Capture the cell that displays the provided text and extract its [x, y] central coordinate. 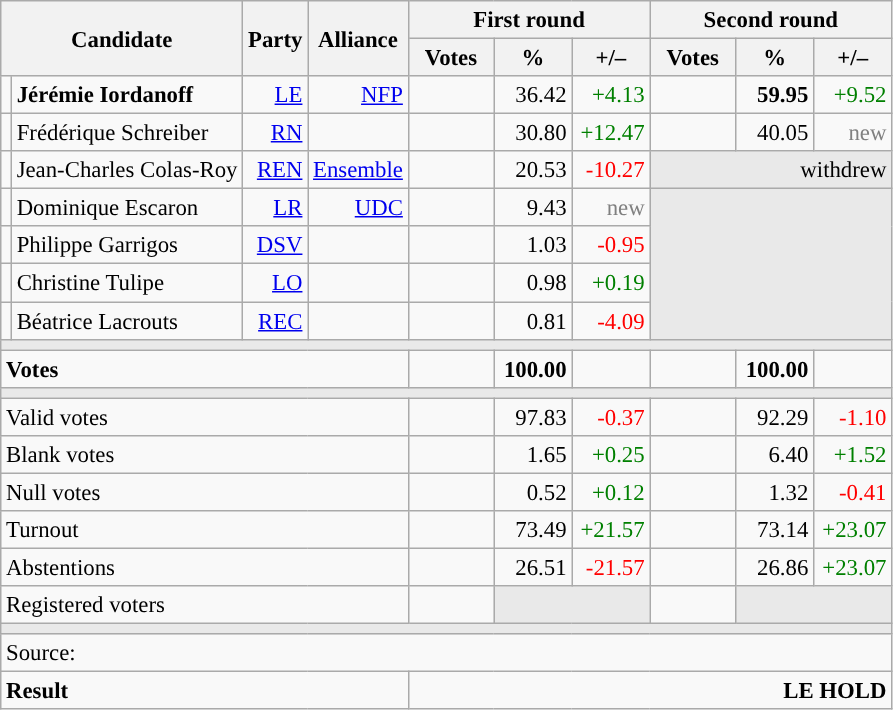
Philippe Garrigos [126, 245]
36.42 [533, 95]
0.98 [533, 283]
92.29 [775, 417]
+12.47 [611, 133]
LR [276, 208]
Candidate [122, 38]
Dominique Escaron [126, 208]
26.86 [775, 567]
Source: [446, 653]
Party [276, 38]
1.32 [775, 492]
Ensemble [358, 170]
73.14 [775, 530]
-1.10 [853, 417]
0.52 [533, 492]
+1.52 [853, 455]
1.03 [533, 245]
30.80 [533, 133]
1.65 [533, 455]
LE [276, 95]
REC [276, 321]
Registered voters [204, 605]
+4.13 [611, 95]
Turnout [204, 530]
RN [276, 133]
+21.57 [611, 530]
-0.37 [611, 417]
26.51 [533, 567]
REN [276, 170]
NFP [358, 95]
0.81 [533, 321]
40.05 [775, 133]
-10.27 [611, 170]
First round [529, 20]
Abstentions [204, 567]
Béatrice Lacrouts [126, 321]
+0.19 [611, 283]
Blank votes [204, 455]
DSV [276, 245]
-0.41 [853, 492]
Null votes [204, 492]
Christine Tulipe [126, 283]
59.95 [775, 95]
-0.95 [611, 245]
Jérémie Iordanoff [126, 95]
Alliance [358, 38]
97.83 [533, 417]
+9.52 [853, 95]
20.53 [533, 170]
9.43 [533, 208]
withdrew [771, 170]
73.49 [533, 530]
UDC [358, 208]
LE HOLD [650, 691]
Valid votes [204, 417]
Result [204, 691]
-21.57 [611, 567]
Jean-Charles Colas-Roy [126, 170]
LO [276, 283]
Second round [771, 20]
+0.25 [611, 455]
6.40 [775, 455]
+0.12 [611, 492]
Frédérique Schreiber [126, 133]
-4.09 [611, 321]
